Extract the [x, y] coordinate from the center of the cell holding the provided text.  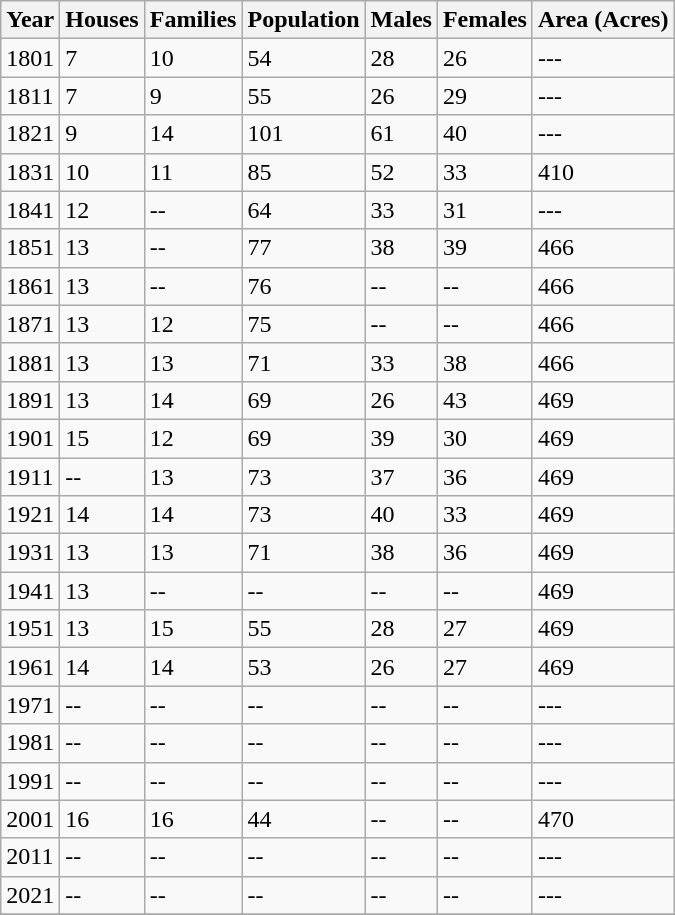
44 [304, 819]
1851 [30, 248]
410 [602, 172]
53 [304, 667]
1881 [30, 362]
76 [304, 286]
470 [602, 819]
64 [304, 210]
Population [304, 20]
1861 [30, 286]
43 [484, 400]
2001 [30, 819]
Houses [102, 20]
Males [401, 20]
1951 [30, 629]
Families [193, 20]
1821 [30, 134]
29 [484, 96]
1891 [30, 400]
1871 [30, 324]
101 [304, 134]
1961 [30, 667]
1811 [30, 96]
75 [304, 324]
1831 [30, 172]
37 [401, 477]
52 [401, 172]
54 [304, 58]
77 [304, 248]
1801 [30, 58]
30 [484, 438]
Area (Acres) [602, 20]
2011 [30, 857]
1991 [30, 781]
1931 [30, 553]
1841 [30, 210]
11 [193, 172]
31 [484, 210]
61 [401, 134]
Females [484, 20]
1941 [30, 591]
1921 [30, 515]
1981 [30, 743]
1901 [30, 438]
1971 [30, 705]
2021 [30, 895]
Year [30, 20]
1911 [30, 477]
85 [304, 172]
